Return the (x, y) coordinate for the center point of the cell that contains the specified text.  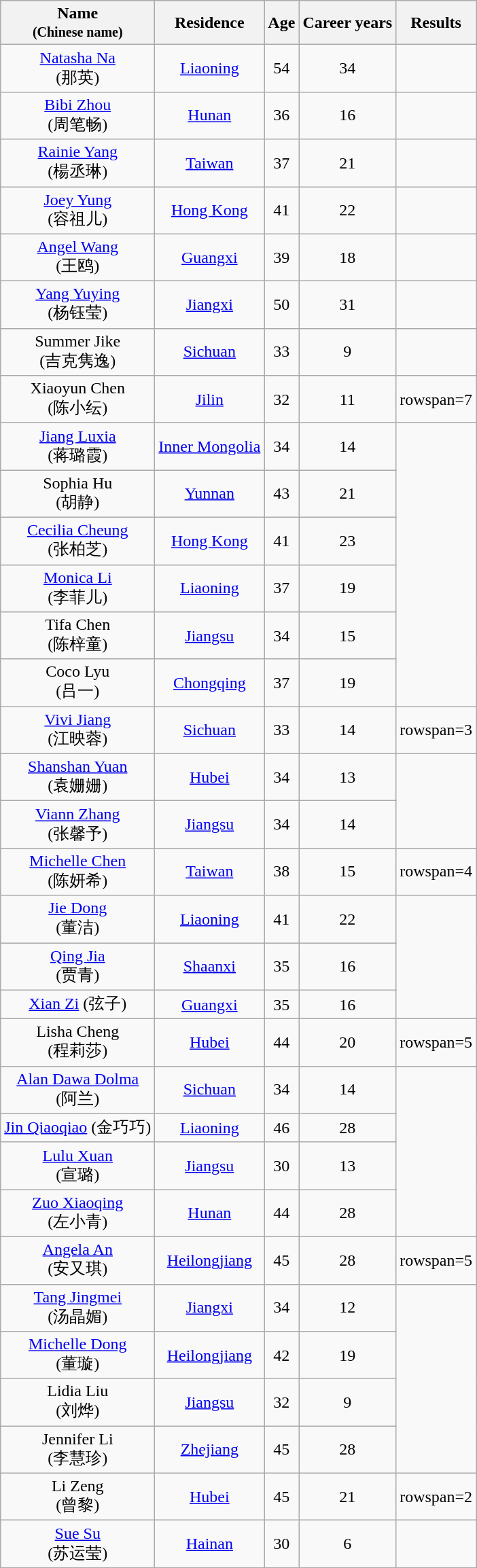
Monica Li (李菲儿) (77, 588)
Tang Jingmei (汤晶媚) (77, 1308)
Summer Jike(吉克隽逸) (77, 352)
Coco Lyu (吕一) (77, 683)
31 (348, 305)
Vivi Jiang (江映蓉) (77, 730)
Zhejiang (209, 1450)
Sue Su (苏运莹) (77, 1544)
Yang Yuying (杨钰莹) (77, 305)
Natasha Na(那英) (77, 69)
Alan Dawa Dolma (阿兰) (77, 1090)
6 (348, 1544)
rowspan=3 (436, 730)
Joey Yung(容祖儿) (77, 210)
Xiaoyun Chen (陈小纭) (77, 399)
rowspan=7 (436, 399)
43 (281, 494)
Li Zeng (曾黎) (77, 1497)
rowspan=2 (436, 1497)
Shaanxi (209, 967)
Zuo Xiaoqing (左小青) (77, 1213)
rowspan=4 (436, 872)
Jennifer Li (李慧珍) (77, 1450)
Tifa Chen (陈梓童) (77, 636)
42 (281, 1355)
Chongqing (209, 683)
Bibi Zhou(周笔畅) (77, 115)
Lisha Cheng (程莉莎) (77, 1043)
Rainie Yang(楊丞琳) (77, 163)
39 (281, 257)
Michelle Chen (陈妍希) (77, 872)
Qing Jia (贾青) (77, 967)
Xian Zi (弦子) (77, 1004)
18 (348, 257)
Inner Mongolia (209, 446)
Career years (348, 23)
Jie Dong (董洁) (77, 919)
50 (281, 305)
54 (281, 69)
Shanshan Yuan (袁姗姗) (77, 777)
Lidia Liu (刘烨) (77, 1402)
Yunnan (209, 494)
Lulu Xuan (宣璐) (77, 1166)
20 (348, 1043)
36 (281, 115)
Michelle Dong (董璇) (77, 1355)
Jin Qiaoqiao (金巧巧) (77, 1128)
38 (281, 872)
Angel Wang(王鸥) (77, 257)
23 (348, 541)
Sophia Hu (胡静) (77, 494)
Residence (209, 23)
Age (281, 23)
Angela An (安又琪) (77, 1260)
Jiang Luxia (蒋璐霞) (77, 446)
12 (348, 1308)
46 (281, 1128)
Hainan (209, 1544)
Cecilia Cheung (张柏芝) (77, 541)
Name(Chinese name) (77, 23)
Viann Zhang (张馨予) (77, 825)
Jilin (209, 399)
Results (436, 23)
11 (348, 399)
